Return the [x, y] coordinate for the center point of the cell that contains the specified text.  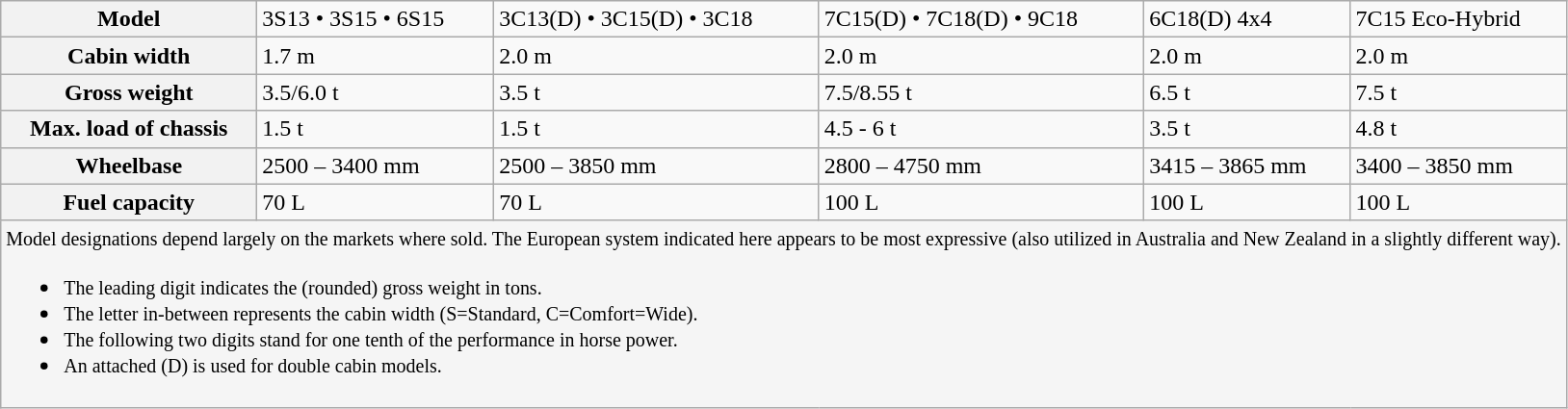
Cabin width [129, 56]
4.5 - 6 t [981, 129]
Max. load of chassis [129, 129]
7.5 t [1458, 92]
Gross weight [129, 92]
7.5/8.55 t [981, 92]
2500 – 3400 mm [376, 166]
Fuel capacity [129, 202]
3415 – 3865 mm [1247, 166]
3S13 • 3S15 • 6S15 [376, 19]
3C13(D) • 3C15(D) • 3C18 [657, 19]
1.7 m [376, 56]
3.5/6.0 t [376, 92]
7C15(D) • 7C18(D) • 9C18 [981, 19]
Model [129, 19]
2500 – 3850 mm [657, 166]
6C18(D) 4x4 [1247, 19]
6.5 t [1247, 92]
3400 – 3850 mm [1458, 166]
4.8 t [1458, 129]
Wheelbase [129, 166]
2800 – 4750 mm [981, 166]
7C15 Eco-Hybrid [1458, 19]
